Detect which cell encompasses the target text, then output its (X, Y) center coordinate. 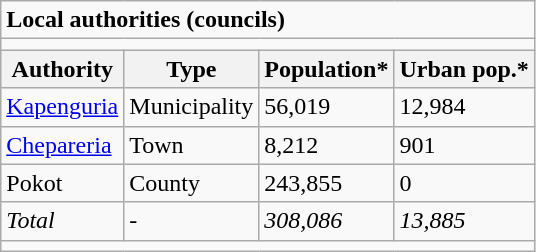
901 (464, 145)
13,885 (464, 221)
Kapenguria (62, 107)
Municipality (192, 107)
Total (62, 221)
Local authorities (councils) (268, 20)
243,855 (326, 183)
- (192, 221)
Pokot (62, 183)
Authority (62, 69)
Population* (326, 69)
56,019 (326, 107)
County (192, 183)
Town (192, 145)
12,984 (464, 107)
Urban pop.* (464, 69)
308,086 (326, 221)
Type (192, 69)
0 (464, 183)
8,212 (326, 145)
Chepareria (62, 145)
